Pinpoint the cell where the given text exists, returning its (x, y) midpoint coordinate. 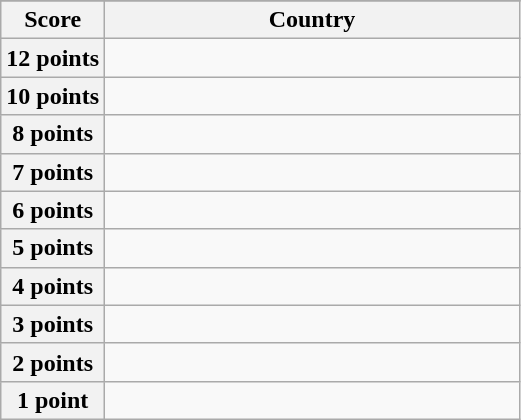
6 points (53, 210)
Country (312, 20)
2 points (53, 362)
12 points (53, 58)
5 points (53, 248)
8 points (53, 134)
7 points (53, 172)
4 points (53, 286)
10 points (53, 96)
Score (53, 20)
3 points (53, 324)
1 point (53, 400)
